Find where the given text appears and provide that cell's center as (x, y) coordinate. 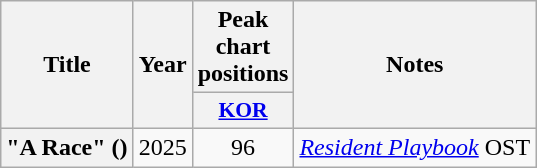
KOR (243, 111)
96 (243, 147)
Title (67, 65)
2025 (162, 147)
Resident Playbook OST (415, 147)
Peak chart positions (243, 47)
Notes (415, 65)
"A Race" () (67, 147)
Year (162, 65)
